Output the [x, y] coordinate of the center of the cell containing the given text.  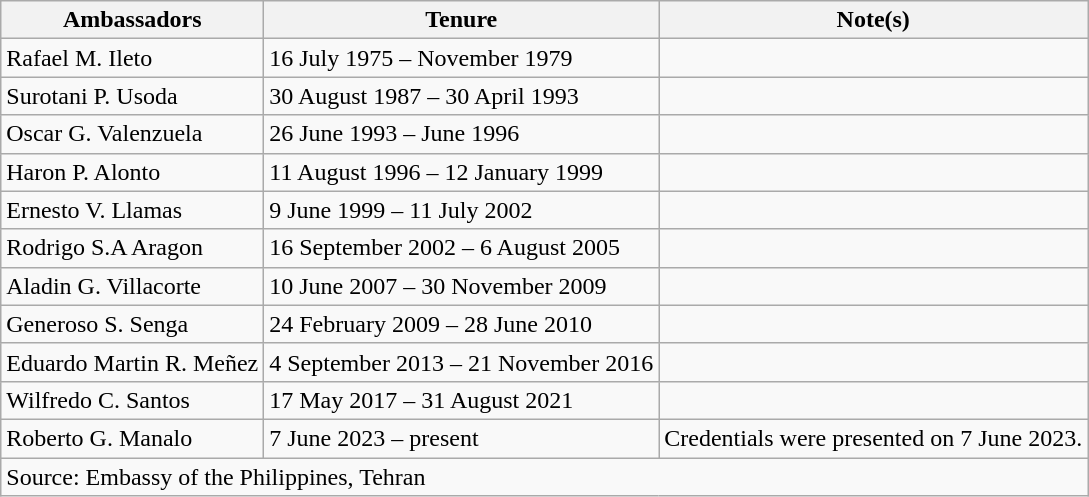
10 June 2007 – 30 November 2009 [462, 286]
16 September 2002 – 6 August 2005 [462, 248]
Haron P. Alonto [132, 172]
Rodrigo S.A Aragon [132, 248]
7 June 2023 – present [462, 438]
Rafael M. Ileto [132, 58]
30 August 1987 – 30 April 1993 [462, 96]
Credentials were presented on 7 June 2023. [874, 438]
Oscar G. Valenzuela [132, 134]
11 August 1996 – 12 January 1999 [462, 172]
Aladin G. Villacorte [132, 286]
Eduardo Martin R. Meñez [132, 362]
Source: Embassy of the Philippines, Tehran [544, 477]
9 June 1999 – 11 July 2002 [462, 210]
Ambassadors [132, 20]
Generoso S. Senga [132, 324]
Note(s) [874, 20]
Tenure [462, 20]
Wilfredo C. Santos [132, 400]
Ernesto V. Llamas [132, 210]
Surotani P. Usoda [132, 96]
24 February 2009 – 28 June 2010 [462, 324]
17 May 2017 – 31 August 2021 [462, 400]
Roberto G. Manalo [132, 438]
4 September 2013 – 21 November 2016 [462, 362]
16 July 1975 – November 1979 [462, 58]
26 June 1993 – June 1996 [462, 134]
